Extract the [X, Y] coordinate from the center of the cell holding the provided text.  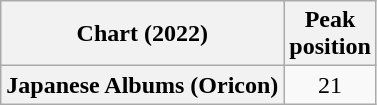
21 [330, 85]
Japanese Albums (Oricon) [142, 85]
Peakposition [330, 34]
Chart (2022) [142, 34]
